From the cell containing the given text, extract its center point as [X, Y] coordinate. 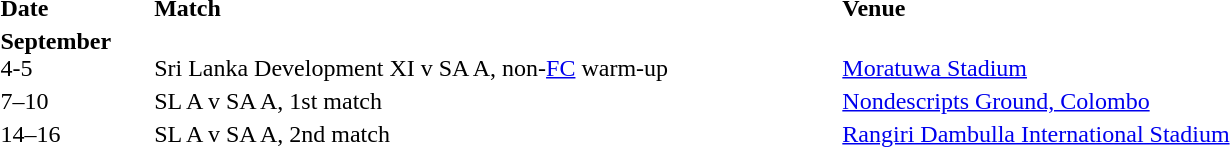
SL A v SA A, 1st match [496, 101]
Sri Lanka Development XI v SA A, non-FC warm-up [496, 54]
